Scan for the cell matching the given text and deliver its [x, y] coordinate at center. 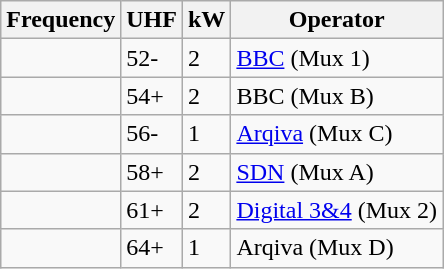
64+ [152, 248]
Digital 3&4 (Mux 2) [337, 210]
58+ [152, 172]
UHF [152, 20]
Frequency [61, 20]
SDN (Mux A) [337, 172]
Arqiva (Mux D) [337, 248]
52- [152, 58]
61+ [152, 210]
Operator [337, 20]
Arqiva (Mux C) [337, 134]
kW [206, 20]
BBC (Mux B) [337, 96]
BBC (Mux 1) [337, 58]
54+ [152, 96]
56- [152, 134]
